Find where the given text appears and provide that cell's center as [X, Y] coordinate. 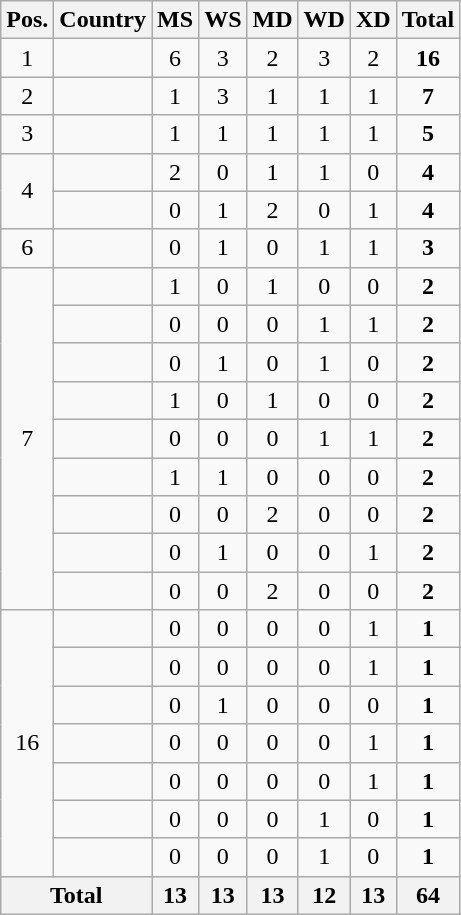
WS [223, 20]
Pos. [28, 20]
MS [176, 20]
WD [324, 20]
5 [428, 134]
XD [373, 20]
64 [428, 895]
Country [103, 20]
MD [272, 20]
12 [324, 895]
